Return the (X, Y) coordinate for the center point of the cell that contains the specified text.  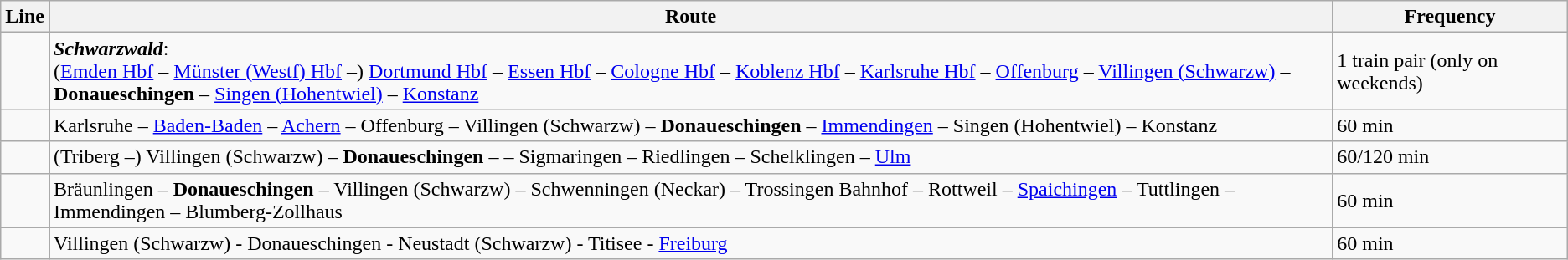
Route (690, 17)
1 train pair (only on weekends) (1451, 71)
Villingen (Schwarzw) - Donaueschingen - Neustadt (Schwarzw) - Titisee - Freiburg (690, 243)
Line (25, 17)
Karlsruhe – Baden-Baden – Achern – Offenburg – Villingen (Schwarzw) – Donaueschingen – Immendingen – Singen (Hohentwiel) – Konstanz (690, 125)
60/120 min (1451, 157)
Frequency (1451, 17)
(Triberg –) Villingen (Schwarzw) – Donaueschingen – – Sigmaringen – Riedlingen – Schelklingen – Ulm (690, 157)
